For the text-containing cell, return its midpoint in (x, y) coordinate format. 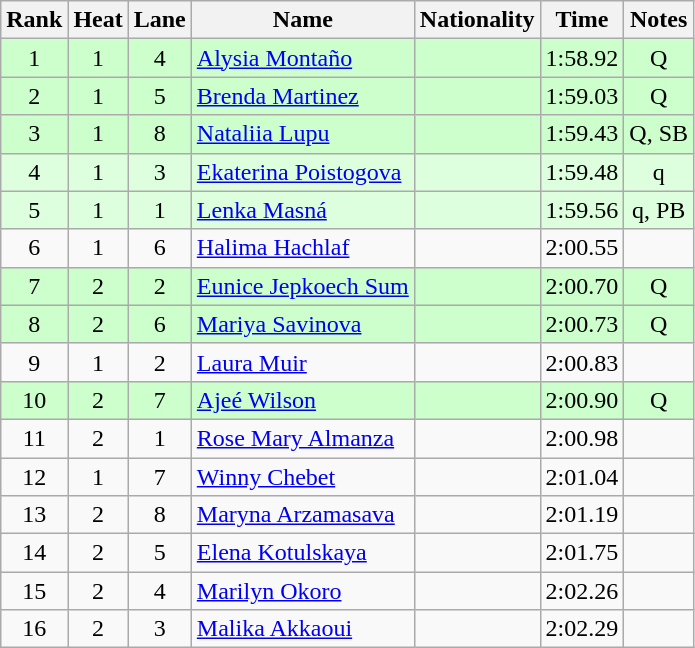
16 (34, 629)
13 (34, 515)
Lane (160, 20)
Nataliia Lupu (302, 134)
Mariya Savinova (302, 324)
Alysia Montaño (302, 58)
1:59.48 (582, 172)
2:00.83 (582, 362)
2:01.19 (582, 515)
9 (34, 362)
15 (34, 591)
Halima Hachlaf (302, 248)
2:00.55 (582, 248)
Lenka Masná (302, 210)
Notes (659, 20)
Ajeé Wilson (302, 400)
Ekaterina Poistogova (302, 172)
Malika Akkaoui (302, 629)
Maryna Arzamasava (302, 515)
Laura Muir (302, 362)
1:58.92 (582, 58)
Marilyn Okoro (302, 591)
q, PB (659, 210)
2:02.29 (582, 629)
2:02.26 (582, 591)
Elena Kotulskaya (302, 553)
1:59.43 (582, 134)
1:59.56 (582, 210)
Nationality (477, 20)
Eunice Jepkoech Sum (302, 286)
2:00.70 (582, 286)
2:00.90 (582, 400)
10 (34, 400)
2:01.04 (582, 477)
2:00.73 (582, 324)
1:59.03 (582, 96)
14 (34, 553)
2:00.98 (582, 438)
q (659, 172)
Rank (34, 20)
Winny Chebet (302, 477)
2:01.75 (582, 553)
12 (34, 477)
Time (582, 20)
Brenda Martinez (302, 96)
11 (34, 438)
Rose Mary Almanza (302, 438)
Heat (98, 20)
Name (302, 20)
Q, SB (659, 134)
